Determine the (X, Y) coordinate at the center of the cell enclosing the given text.  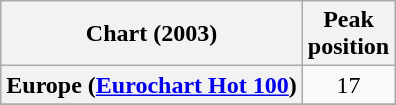
Europe (Eurochart Hot 100) (152, 85)
17 (348, 85)
Chart (2003) (152, 34)
Peakposition (348, 34)
